From the cell containing the given text, extract its center point as (x, y) coordinate. 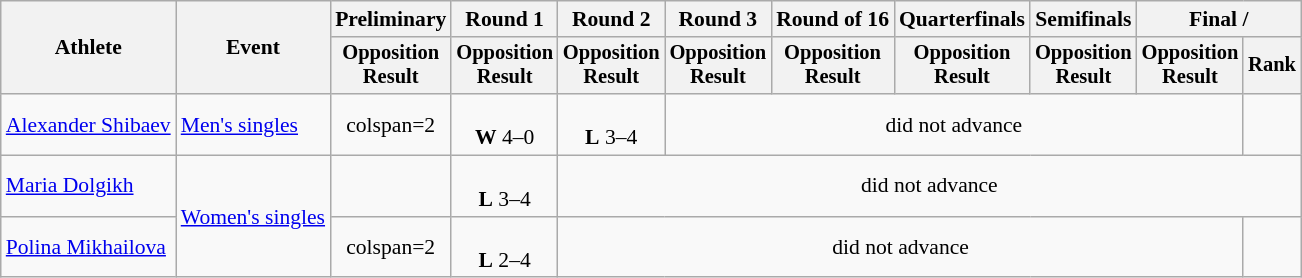
W 4–0 (504, 124)
Final / (1219, 19)
Women's singles (253, 217)
Men's singles (253, 124)
Quarterfinals (962, 19)
Event (253, 48)
Alexander Shibaev (88, 124)
Athlete (88, 48)
Maria Dolgikh (88, 186)
L 2–4 (504, 248)
Preliminary (390, 19)
Polina Mikhailova (88, 248)
Semifinals (1084, 19)
Round 1 (504, 19)
Round of 16 (832, 19)
Rank (1272, 66)
Round 3 (718, 19)
Round 2 (612, 19)
